Identify which cell holds the provided text, then report its (X, Y) central coordinate. 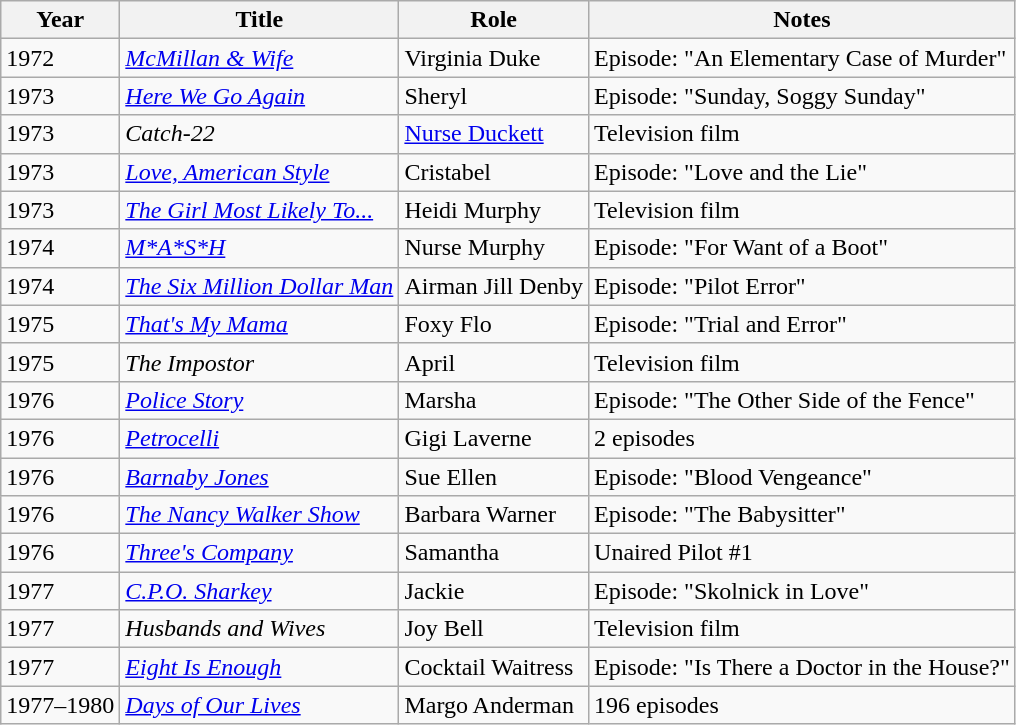
That's My Mama (260, 324)
C.P.O. Sharkey (260, 591)
196 episodes (802, 705)
Cristabel (494, 172)
The Impostor (260, 362)
Episode: "Trial and Error" (802, 324)
M*A*S*H (260, 248)
Days of Our Lives (260, 705)
Police Story (260, 400)
Episode: "Is There a Doctor in the House?" (802, 667)
Sue Ellen (494, 477)
Episode: "The Other Side of the Fence" (802, 400)
Episode: "Love and the Lie" (802, 172)
The Six Million Dollar Man (260, 286)
Barbara Warner (494, 515)
Episode: "Skolnick in Love" (802, 591)
1972 (60, 58)
Title (260, 20)
Sheryl (494, 96)
Petrocelli (260, 438)
April (494, 362)
Nurse Murphy (494, 248)
McMillan & Wife (260, 58)
The Girl Most Likely To... (260, 210)
2 episodes (802, 438)
Episode: "The Babysitter" (802, 515)
Episode: "Sunday, Soggy Sunday" (802, 96)
Role (494, 20)
The Nancy Walker Show (260, 515)
Joy Bell (494, 629)
Episode: "Blood Vengeance" (802, 477)
Heidi Murphy (494, 210)
Gigi Laverne (494, 438)
Episode: "Pilot Error" (802, 286)
Catch-22 (260, 134)
Episode: "An Elementary Case of Murder" (802, 58)
1977–1980 (60, 705)
Samantha (494, 553)
Barnaby Jones (260, 477)
Unaired Pilot #1 (802, 553)
Foxy Flo (494, 324)
Three's Company (260, 553)
Episode: "For Want of a Boot" (802, 248)
Year (60, 20)
Virginia Duke (494, 58)
Jackie (494, 591)
Notes (802, 20)
Nurse Duckett (494, 134)
Eight Is Enough (260, 667)
Cocktail Waitress (494, 667)
Husbands and Wives (260, 629)
Marsha (494, 400)
Love, American Style (260, 172)
Here We Go Again (260, 96)
Airman Jill Denby (494, 286)
Margo Anderman (494, 705)
